Extract the (x, y) coordinate from the center of the cell holding the provided text.  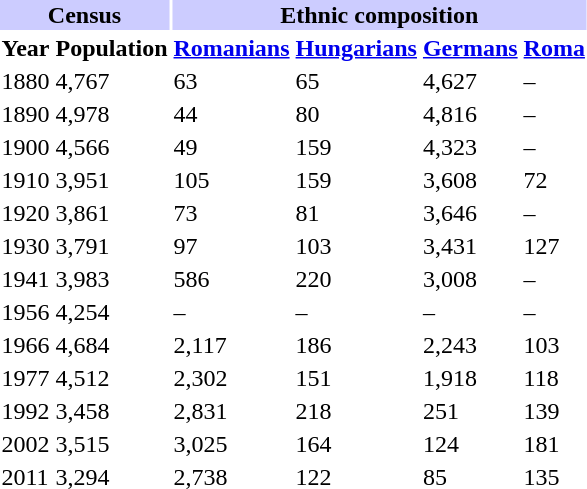
4,323 (470, 147)
2,302 (232, 378)
1920 (26, 213)
2002 (26, 444)
1900 (26, 147)
3,608 (470, 180)
1880 (26, 81)
1890 (26, 114)
2,117 (232, 345)
65 (356, 81)
186 (356, 345)
4,627 (470, 81)
63 (232, 81)
Romanians (232, 48)
80 (356, 114)
1956 (26, 312)
124 (470, 444)
3,983 (112, 279)
2,831 (232, 411)
73 (232, 213)
1966 (26, 345)
1,918 (470, 378)
1941 (26, 279)
Year (26, 48)
4,512 (112, 378)
164 (356, 444)
181 (554, 444)
3,025 (232, 444)
1977 (26, 378)
81 (356, 213)
Ethnic composition (379, 15)
127 (554, 246)
105 (232, 180)
4,816 (470, 114)
4,978 (112, 114)
251 (470, 411)
4,684 (112, 345)
1910 (26, 180)
3,008 (470, 279)
Germans (470, 48)
3,646 (470, 213)
3,431 (470, 246)
4,566 (112, 147)
Population (112, 48)
49 (232, 147)
3,861 (112, 213)
97 (232, 246)
1992 (26, 411)
118 (554, 378)
220 (356, 279)
3,458 (112, 411)
Hungarians (356, 48)
2,243 (470, 345)
4,254 (112, 312)
139 (554, 411)
Roma (554, 48)
44 (232, 114)
151 (356, 378)
1930 (26, 246)
4,767 (112, 81)
3,515 (112, 444)
3,791 (112, 246)
Census (84, 15)
72 (554, 180)
586 (232, 279)
3,951 (112, 180)
218 (356, 411)
